Identify which cell holds the provided text, then report its (x, y) central coordinate. 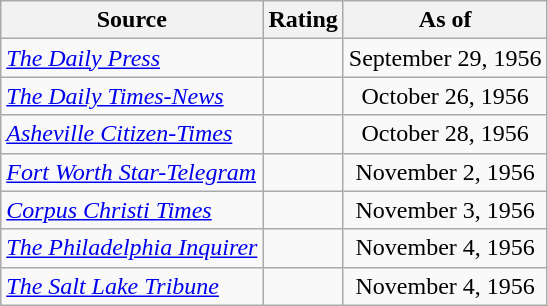
Source (132, 20)
The Daily Times-News (132, 96)
The Salt Lake Tribune (132, 286)
The Daily Press (132, 58)
Asheville Citizen-Times (132, 134)
Rating (303, 20)
November 3, 1956 (445, 210)
October 26, 1956 (445, 96)
Corpus Christi Times (132, 210)
October 28, 1956 (445, 134)
September 29, 1956 (445, 58)
The Philadelphia Inquirer (132, 248)
As of (445, 20)
Fort Worth Star-Telegram (132, 172)
November 2, 1956 (445, 172)
